For the text-containing cell, return its midpoint in [x, y] coordinate format. 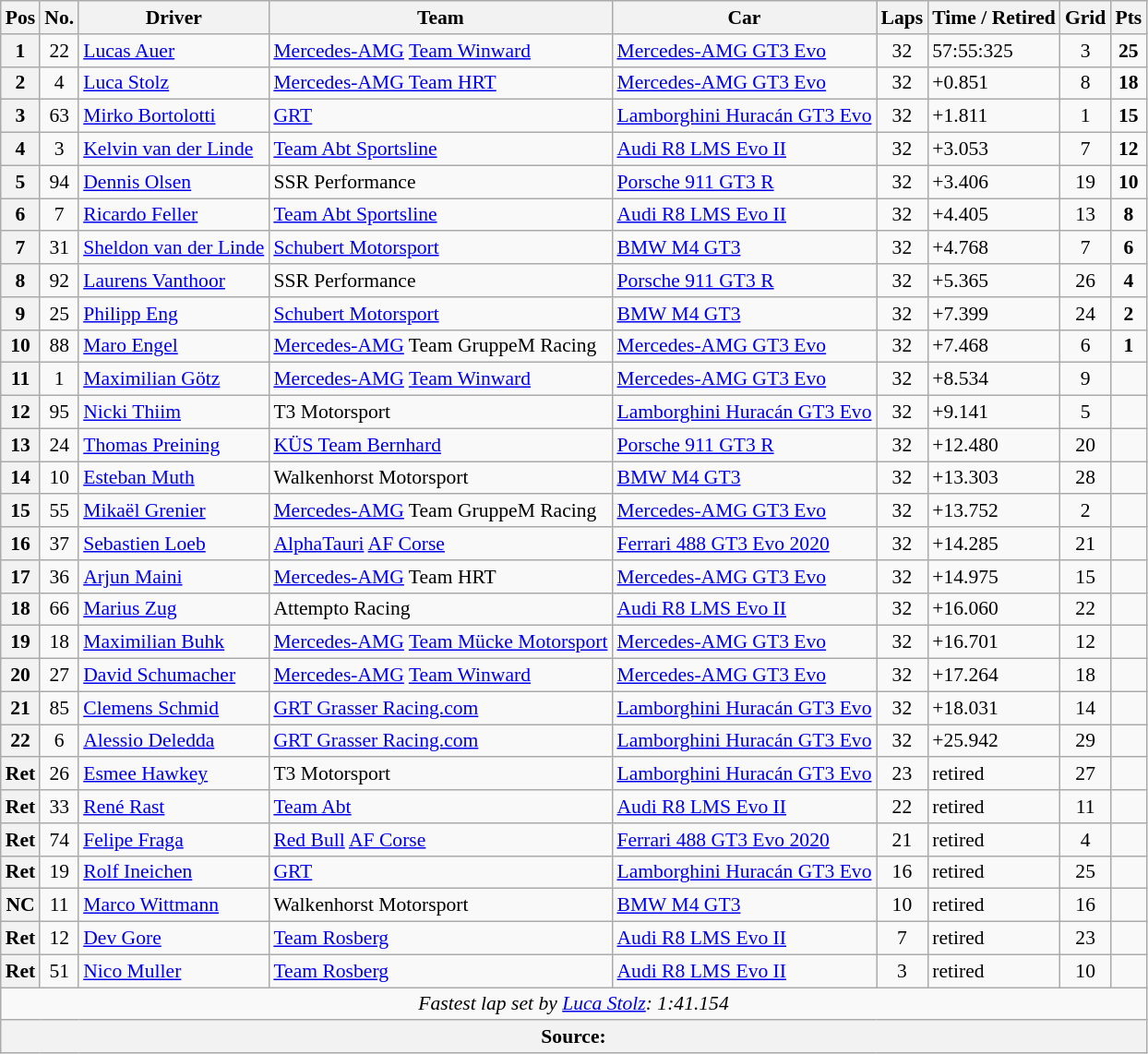
Attempto Racing [440, 609]
AlphaTauri AF Corse [440, 544]
+7.468 [994, 346]
Source: [574, 1037]
Maximilian Buhk [173, 642]
+18.031 [994, 708]
51 [59, 971]
Esteban Muth [173, 478]
Mikaël Grenier [173, 511]
Maximilian Götz [173, 379]
Maro Engel [173, 346]
29 [1085, 741]
Fastest lap set by Luca Stolz: 1:41.154 [574, 1004]
Arjun Maini [173, 577]
+3.406 [994, 182]
Sheldon van der Linde [173, 248]
+4.768 [994, 248]
Marco Wittmann [173, 905]
Alessio Deledda [173, 741]
88 [59, 346]
Pts [1128, 18]
37 [59, 544]
Car [744, 18]
Dennis Olsen [173, 182]
95 [59, 413]
Thomas Preining [173, 445]
Ricardo Feller [173, 215]
Rolf Ineichen [173, 872]
66 [59, 609]
+13.752 [994, 511]
+16.701 [994, 642]
Driver [173, 18]
Pos [20, 18]
+1.811 [994, 116]
+3.053 [994, 150]
Team Abt [440, 807]
55 [59, 511]
+8.534 [994, 379]
94 [59, 182]
Marius Zug [173, 609]
KÜS Team Bernhard [440, 445]
Sebastien Loeb [173, 544]
+5.365 [994, 281]
NC [20, 905]
Grid [1085, 18]
+14.285 [994, 544]
57:55:325 [994, 51]
28 [1085, 478]
René Rast [173, 807]
Nico Muller [173, 971]
+13.303 [994, 478]
Esmee Hawkey [173, 774]
+0.851 [994, 83]
Clemens Schmid [173, 708]
Laurens Vanthoor [173, 281]
Philipp Eng [173, 314]
+9.141 [994, 413]
Red Bull AF Corse [440, 840]
+14.975 [994, 577]
Mercedes-AMG Team Mücke Motorsport [440, 642]
Time / Retired [994, 18]
Team [440, 18]
74 [59, 840]
Dev Gore [173, 939]
+12.480 [994, 445]
+7.399 [994, 314]
Lucas Auer [173, 51]
92 [59, 281]
+17.264 [994, 676]
17 [20, 577]
36 [59, 577]
+16.060 [994, 609]
63 [59, 116]
31 [59, 248]
Kelvin van der Linde [173, 150]
Luca Stolz [173, 83]
No. [59, 18]
+4.405 [994, 215]
Nicki Thiim [173, 413]
+25.942 [994, 741]
33 [59, 807]
85 [59, 708]
Felipe Fraga [173, 840]
Mirko Bortolotti [173, 116]
David Schumacher [173, 676]
Laps [903, 18]
